Output the [x, y] coordinate of the center of the cell containing the given text.  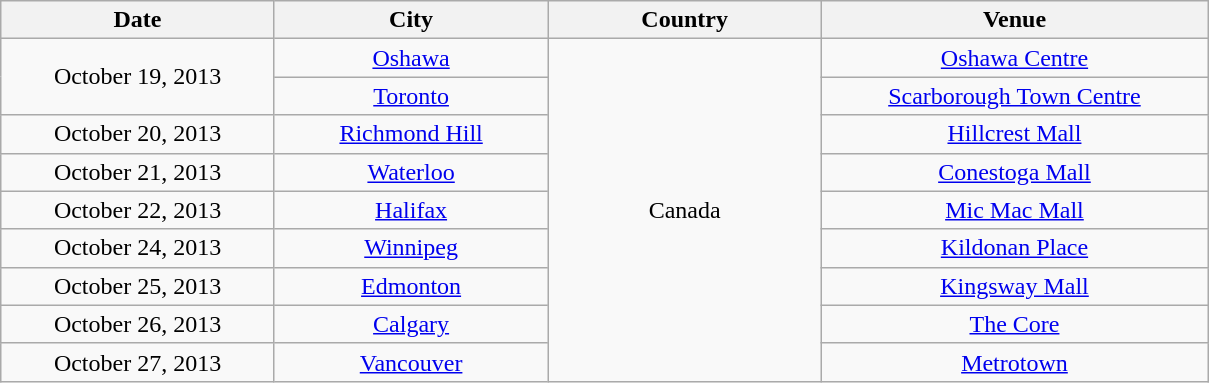
October 27, 2013 [138, 362]
The Core [1014, 324]
Date [138, 20]
Winnipeg [411, 248]
Calgary [411, 324]
October 22, 2013 [138, 210]
Vancouver [411, 362]
Halifax [411, 210]
October 26, 2013 [138, 324]
Metrotown [1014, 362]
Richmond Hill [411, 134]
Conestoga Mall [1014, 172]
October 19, 2013 [138, 77]
Mic Mac Mall [1014, 210]
October 20, 2013 [138, 134]
Venue [1014, 20]
Kildonan Place [1014, 248]
Scarborough Town Centre [1014, 96]
Canada [685, 210]
October 25, 2013 [138, 286]
Hillcrest Mall [1014, 134]
Oshawa Centre [1014, 58]
Edmonton [411, 286]
Country [685, 20]
Waterloo [411, 172]
Toronto [411, 96]
Kingsway Mall [1014, 286]
City [411, 20]
October 21, 2013 [138, 172]
October 24, 2013 [138, 248]
Oshawa [411, 58]
